Provide the (x, y) coordinate of the cell's center where the given text is located.  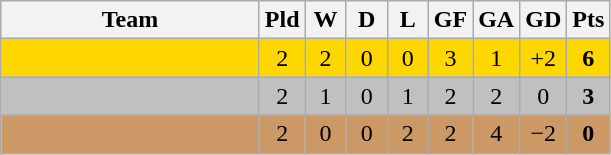
Pts (588, 20)
Pld (282, 20)
GF (450, 20)
4 (496, 134)
Team (130, 20)
6 (588, 58)
W (326, 20)
GA (496, 20)
L (408, 20)
GD (544, 20)
+2 (544, 58)
−2 (544, 134)
D (366, 20)
